Identify which cell holds the provided text, then report its [X, Y] central coordinate. 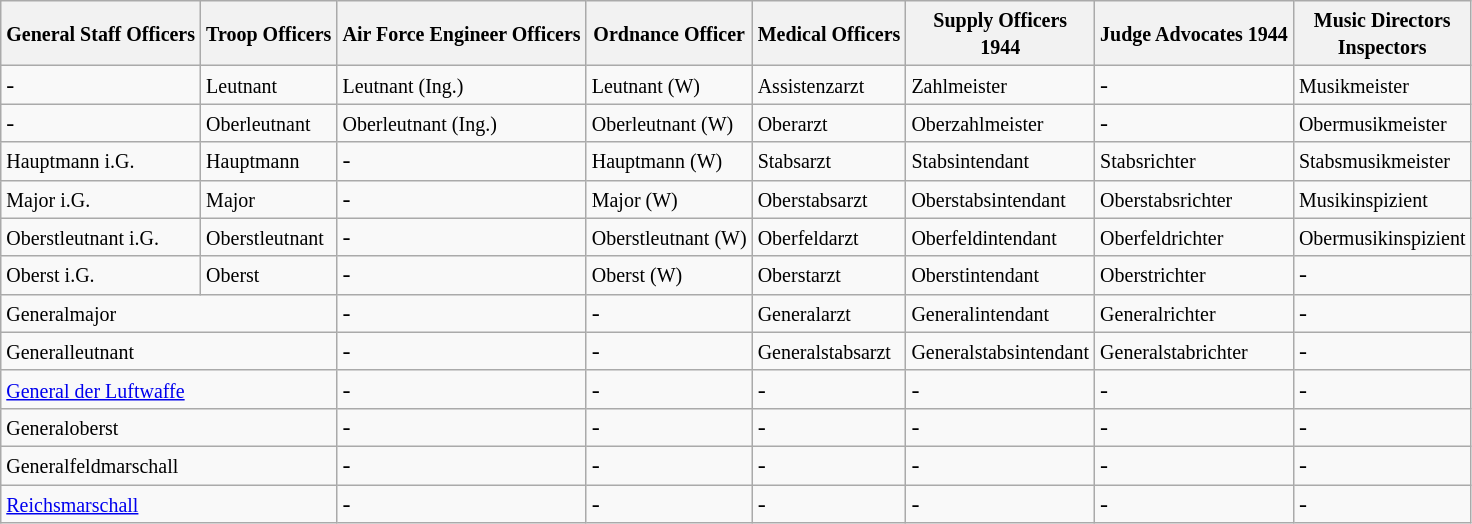
Obermusikmeister [1382, 123]
Oberfeldarzt [829, 237]
Generaloberst [169, 427]
Oberst i.G. [101, 275]
Hauptmann (W) [669, 161]
Air Force Engineer Officers [462, 34]
Reichsmarschall [169, 503]
Stabsrichter [1194, 161]
Oberstabsrichter [1194, 199]
Leutnant [269, 85]
General der Luftwaffe [169, 389]
Oberzahlmeister [1000, 123]
Generalrichter [1194, 313]
Major (W) [669, 199]
Hauptmann i.G. [101, 161]
Assistenzarzt [829, 85]
Leutnant (W) [669, 85]
Generalarzt [829, 313]
Oberstleutnant [269, 237]
Judge Advocates 1944 [1194, 34]
Supply Officers 1944 [1000, 34]
Medical Officers [829, 34]
Oberfeldintendant [1000, 237]
Zahlmeister [1000, 85]
Generalstabrichter [1194, 351]
Stabsintendant [1000, 161]
Obermusikinspizient [1382, 237]
Oberstintendant [1000, 275]
Oberarzt [829, 123]
Major [269, 199]
Oberleutnant (Ing.) [462, 123]
Stabsmusikmeister [1382, 161]
Generalleutnant [169, 351]
Generalstabsintendant [1000, 351]
Ordnance Officer [669, 34]
Hauptmann [269, 161]
Generalstabsarzt [829, 351]
Oberstabsarzt [829, 199]
Oberst [269, 275]
Oberstleutnant (W) [669, 237]
Generalfeldmarschall [169, 465]
Leutnant (Ing.) [462, 85]
Oberstabsintendant [1000, 199]
Generalmajor [169, 313]
Musikmeister [1382, 85]
Major i.G. [101, 199]
Oberst (W) [669, 275]
Oberstleutnant i.G. [101, 237]
Oberfeldrichter [1194, 237]
Generalintendant [1000, 313]
General Staff Officers [101, 34]
Oberstrichter [1194, 275]
Troop Officers [269, 34]
Oberleutnant (W) [669, 123]
Oberstarzt [829, 275]
Music DirectorsInspectors [1382, 34]
Oberleutnant [269, 123]
Musikinspizient [1382, 199]
Stabsarzt [829, 161]
